Determine the [x, y] coordinate at the center of the cell enclosing the given text.  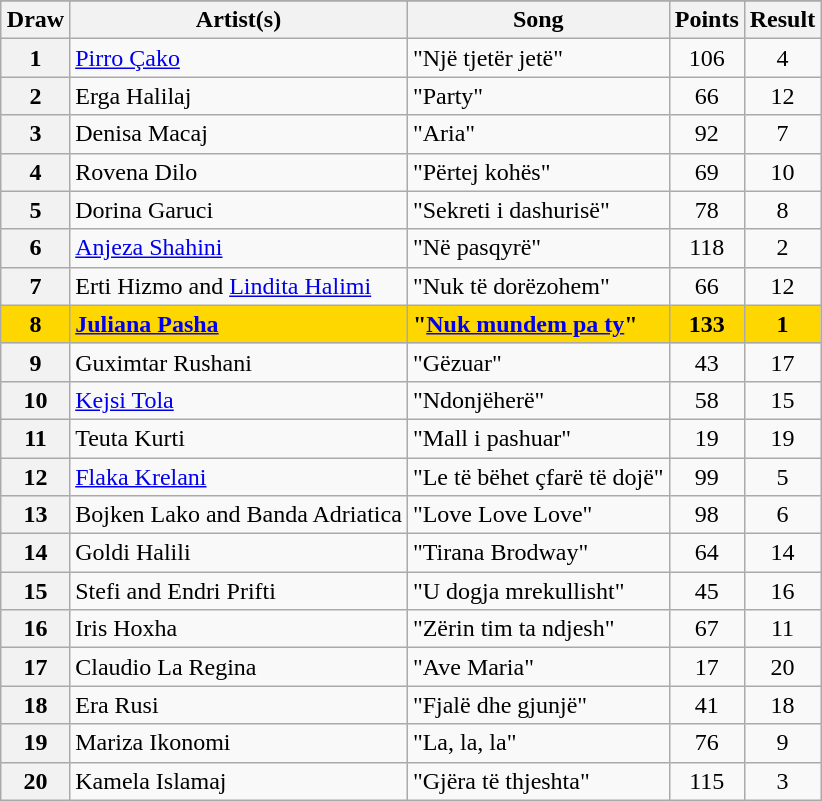
76 [706, 743]
115 [706, 781]
78 [706, 210]
118 [706, 248]
"Party" [538, 96]
Kamela Islamaj [239, 781]
Song [538, 20]
Juliana Pasha [239, 324]
Dorina Garuci [239, 210]
Mariza Ikonomi [239, 743]
Rovena Dilo [239, 172]
"Love Love Love" [538, 515]
45 [706, 591]
"Zërin tim ta ndjesh" [538, 629]
"Mall i pashuar" [538, 438]
41 [706, 705]
Draw [35, 20]
"Fjalë dhe gjunjë" [538, 705]
13 [35, 515]
Era Rusi [239, 705]
"Nuk mundem pa ty" [538, 324]
Bojken Lako and Banda Adriatica [239, 515]
Points [706, 20]
"Nuk të dorëzohem" [538, 286]
Anjeza Shahini [239, 248]
Artist(s) [239, 20]
Pirro Çako [239, 58]
Flaka Krelani [239, 477]
58 [706, 400]
Teuta Kurti [239, 438]
"Gëzuar" [538, 362]
"Gjëra të thjeshta" [538, 781]
"Një tjetër jetë" [538, 58]
Denisa Macaj [239, 134]
Guximtar Rushani [239, 362]
Result [782, 20]
Iris Hoxha [239, 629]
"U dogja mrekullisht" [538, 591]
Stefi and Endri Prifti [239, 591]
"Përtej kohës" [538, 172]
"Sekreti i dashurisë" [538, 210]
Goldi Halili [239, 553]
"La, la, la" [538, 743]
"Aria" [538, 134]
98 [706, 515]
43 [706, 362]
92 [706, 134]
"Tirana Brodway" [538, 553]
Claudio La Regina [239, 667]
67 [706, 629]
133 [706, 324]
"Ndonjëherë" [538, 400]
64 [706, 553]
99 [706, 477]
"Në pasqyrë" [538, 248]
69 [706, 172]
"Le të bëhet çfarë të dojë" [538, 477]
Erga Halilaj [239, 96]
Kejsi Tola [239, 400]
Erti Hizmo and Lindita Halimi [239, 286]
"Ave Maria" [538, 667]
106 [706, 58]
